For the text-containing cell, return its midpoint in (x, y) coordinate format. 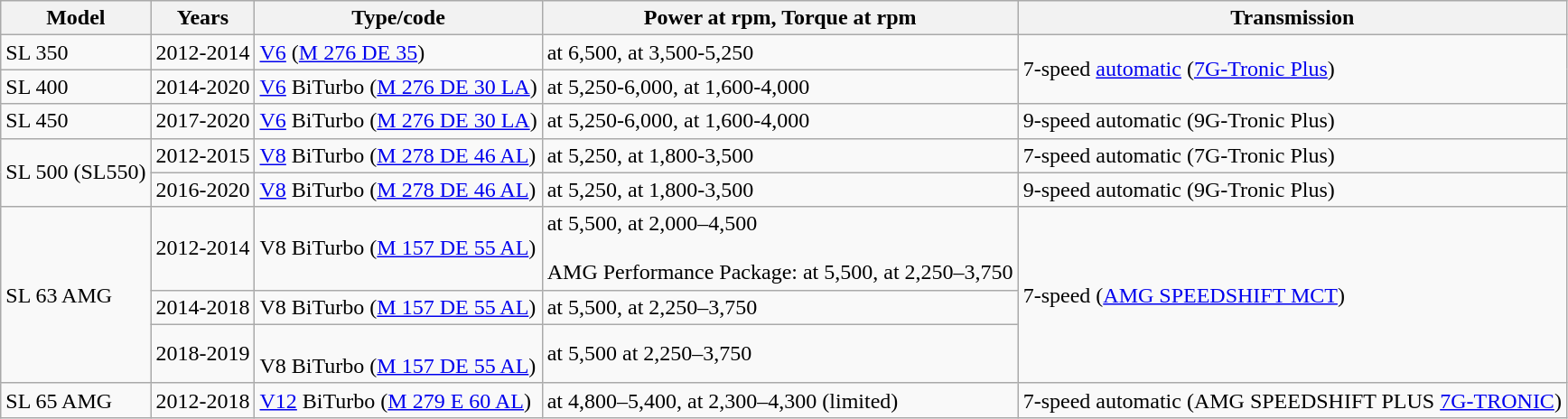
SL 450 (76, 121)
at 5,500, at 2,250–3,750 (780, 307)
2014-2018 (202, 307)
2017-2020 (202, 121)
2012-2015 (202, 155)
SL 65 AMG (76, 400)
7-speed (AMG SPEEDSHIFT MCT) (1292, 294)
Type/code (398, 18)
Model (76, 18)
V6 (M 276 DE 35) (398, 52)
SL 63 AMG (76, 294)
2012-2018 (202, 400)
2016-2020 (202, 190)
SL 500 (SL550) (76, 172)
2018-2019 (202, 354)
V12 BiTurbo (M 279 E 60 AL) (398, 400)
at 6,500, at 3,500-5,250 (780, 52)
SL 400 (76, 87)
Power at rpm, Torque at rpm (780, 18)
at 5,500 at 2,250–3,750 (780, 354)
SL 350 (76, 52)
at 5,500, at 2,000–4,500AMG Performance Package: at 5,500, at 2,250–3,750 (780, 248)
7-speed automatic (AMG SPEEDSHIFT PLUS 7G-TRONIC) (1292, 400)
Transmission (1292, 18)
at 4,800–5,400, at 2,300–4,300 (limited) (780, 400)
2014-2020 (202, 87)
Years (202, 18)
